From the cell containing the given text, extract its center point as (x, y) coordinate. 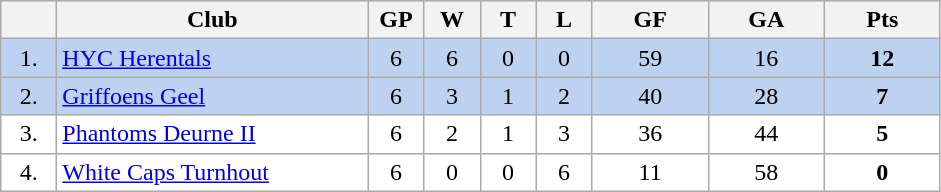
12 (882, 58)
58 (766, 172)
28 (766, 96)
White Caps Turnhout (212, 172)
2. (29, 96)
1. (29, 58)
59 (650, 58)
11 (650, 172)
W (452, 20)
3. (29, 134)
36 (650, 134)
GF (650, 20)
GP (396, 20)
HYC Herentals (212, 58)
7 (882, 96)
T (508, 20)
5 (882, 134)
16 (766, 58)
GA (766, 20)
Pts (882, 20)
4. (29, 172)
Club (212, 20)
44 (766, 134)
Griffoens Geel (212, 96)
40 (650, 96)
Phantoms Deurne II (212, 134)
L (564, 20)
